Extract the [X, Y] coordinate from the center of the cell holding the provided text.  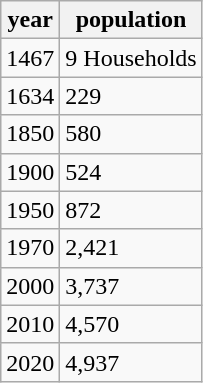
2010 [30, 324]
4,570 [131, 324]
year [30, 20]
872 [131, 210]
population [131, 20]
3,737 [131, 286]
1970 [30, 248]
580 [131, 134]
2,421 [131, 248]
2000 [30, 286]
229 [131, 96]
9 Households [131, 58]
524 [131, 172]
4,937 [131, 362]
1950 [30, 210]
1634 [30, 96]
1900 [30, 172]
1850 [30, 134]
2020 [30, 362]
1467 [30, 58]
